Scan for the cell matching the given text and deliver its [x, y] coordinate at center. 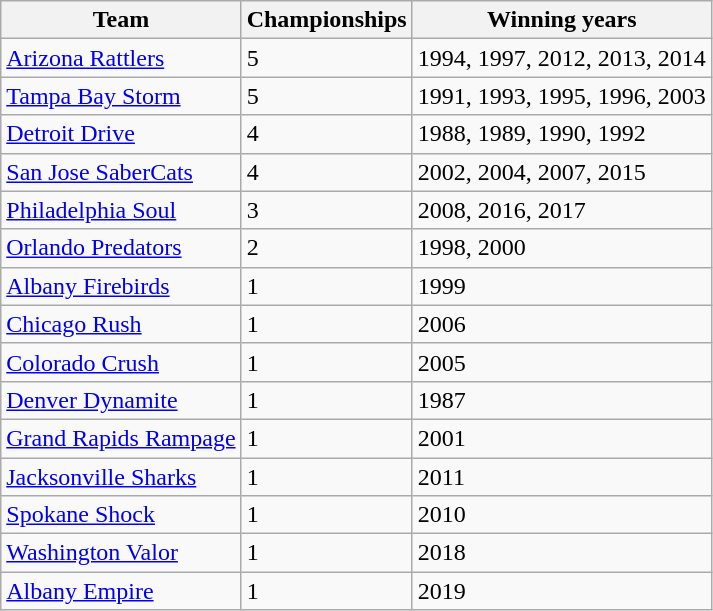
Orlando Predators [121, 248]
1991, 1993, 1995, 1996, 2003 [562, 96]
Grand Rapids Rampage [121, 438]
3 [326, 210]
Philadelphia Soul [121, 210]
1999 [562, 286]
1988, 1989, 1990, 1992 [562, 134]
2 [326, 248]
Colorado Crush [121, 362]
Winning years [562, 20]
Detroit Drive [121, 134]
2005 [562, 362]
Tampa Bay Storm [121, 96]
1987 [562, 400]
Arizona Rattlers [121, 58]
Spokane Shock [121, 515]
2010 [562, 515]
Washington Valor [121, 553]
Albany Empire [121, 591]
Team [121, 20]
San Jose SaberCats [121, 172]
2006 [562, 324]
Albany Firebirds [121, 286]
2002, 2004, 2007, 2015 [562, 172]
2019 [562, 591]
2018 [562, 553]
1994, 1997, 2012, 2013, 2014 [562, 58]
1998, 2000 [562, 248]
Championships [326, 20]
2001 [562, 438]
2011 [562, 477]
Jacksonville Sharks [121, 477]
Chicago Rush [121, 324]
Denver Dynamite [121, 400]
2008, 2016, 2017 [562, 210]
